For the text-containing cell, return its midpoint in [x, y] coordinate format. 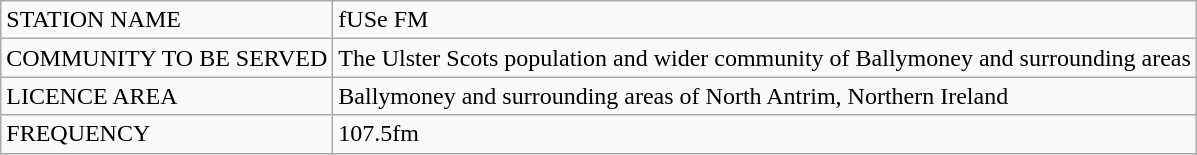
Ballymoney and surrounding areas of North Antrim, Northern Ireland [765, 96]
107.5fm [765, 134]
fUSe FM [765, 20]
LICENCE AREA [167, 96]
STATION NAME [167, 20]
COMMUNITY TO BE SERVED [167, 58]
FREQUENCY [167, 134]
The Ulster Scots population and wider community of Ballymoney and surrounding areas [765, 58]
